Find where the given text appears and provide that cell's center as (X, Y) coordinate. 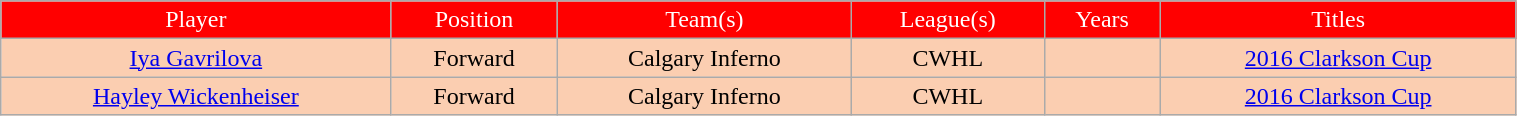
Titles (1338, 20)
Years (1102, 20)
Iya Gavrilova (196, 58)
League(s) (948, 20)
Team(s) (704, 20)
Player (196, 20)
Position (474, 20)
Hayley Wickenheiser (196, 96)
